For the text-containing cell, return its midpoint in (x, y) coordinate format. 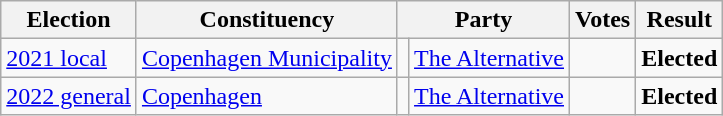
Result (680, 20)
Votes (603, 20)
Constituency (266, 20)
Copenhagen Municipality (266, 58)
Party (483, 20)
2022 general (69, 96)
Copenhagen (266, 96)
Election (69, 20)
2021 local (69, 58)
